Locate the cell with the specified text and output its (x, y) center coordinate. 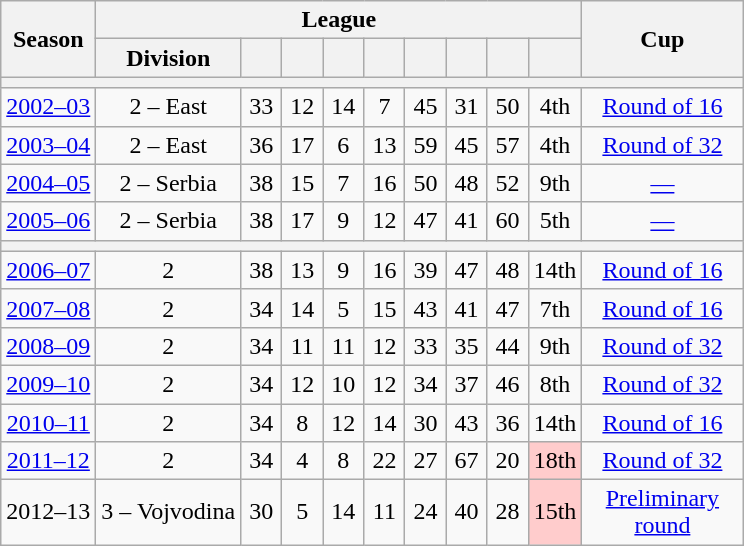
Cup (662, 39)
2006–07 (48, 270)
2004–05 (48, 183)
4 (302, 461)
57 (508, 145)
2009–10 (48, 384)
28 (508, 512)
League (339, 20)
52 (508, 183)
2003–04 (48, 145)
2005–06 (48, 221)
59 (426, 145)
2008–09 (48, 346)
Preliminary round (662, 512)
40 (466, 512)
8th (555, 384)
46 (508, 384)
67 (466, 461)
60 (508, 221)
10 (344, 384)
2002–03 (48, 107)
20 (508, 461)
31 (466, 107)
2010–11 (48, 423)
24 (426, 512)
27 (426, 461)
35 (466, 346)
22 (384, 461)
Division (168, 58)
15th (555, 512)
Season (48, 39)
6 (344, 145)
39 (426, 270)
2011–12 (48, 461)
3 – Vojvodina (168, 512)
7th (555, 308)
2012–13 (48, 512)
37 (466, 384)
44 (508, 346)
5th (555, 221)
18th (555, 461)
2007–08 (48, 308)
